Search for the cell housing the specified text and yield its [x, y] center coordinate. 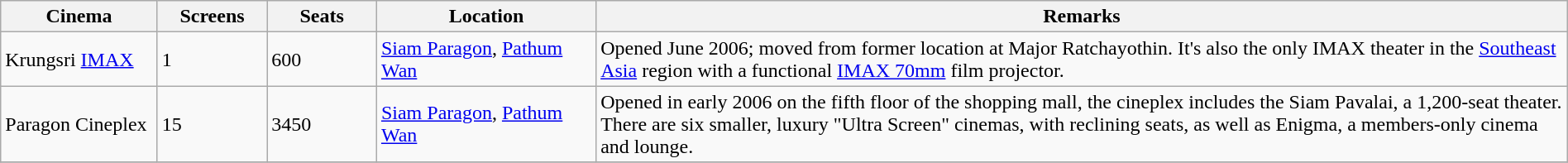
Cinema [79, 17]
Paragon Cineplex [79, 124]
Location [486, 17]
3450 [323, 124]
Remarks [1082, 17]
15 [212, 124]
Seats [323, 17]
Krungsri IMAX [79, 60]
Screens [212, 17]
600 [323, 60]
1 [212, 60]
